Extract the (x, y) coordinate from the center of the cell holding the provided text.  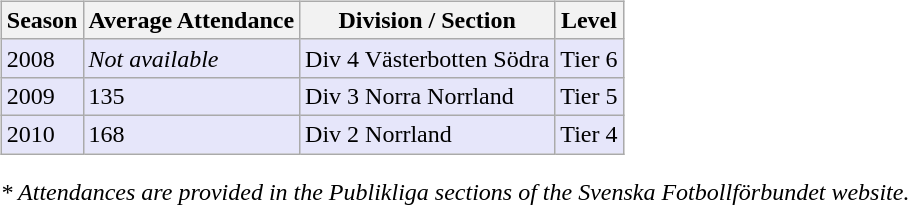
Div 3 Norra Norrland (428, 96)
135 (192, 96)
2008 (42, 58)
Tier 6 (589, 58)
Division / Section (428, 20)
Div 4 Västerbotten Södra (428, 58)
Season (42, 20)
Not available (192, 58)
Level (589, 20)
2010 (42, 134)
Div 2 Norrland (428, 134)
Tier 5 (589, 96)
2009 (42, 96)
168 (192, 134)
Tier 4 (589, 134)
Average Attendance (192, 20)
